Pinpoint the cell where the given text exists, returning its [x, y] midpoint coordinate. 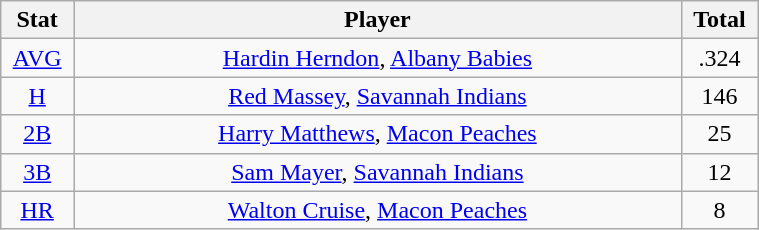
Player [378, 20]
Sam Mayer, Savannah Indians [378, 172]
12 [719, 172]
Harry Matthews, Macon Peaches [378, 134]
Total [719, 20]
3B [38, 172]
8 [719, 210]
Hardin Herndon, Albany Babies [378, 58]
HR [38, 210]
.324 [719, 58]
H [38, 96]
25 [719, 134]
AVG [38, 58]
Walton Cruise, Macon Peaches [378, 210]
2B [38, 134]
Red Massey, Savannah Indians [378, 96]
146 [719, 96]
Stat [38, 20]
